Return the [X, Y] coordinate for the center point of the cell that contains the specified text.  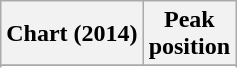
Chart (2014) [72, 34]
Peakposition [189, 34]
